Output the [x, y] coordinate of the center of the cell containing the given text.  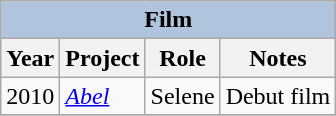
Role [182, 58]
2010 [30, 96]
Film [168, 20]
Debut film [278, 96]
Abel [102, 96]
Selene [182, 96]
Project [102, 58]
Notes [278, 58]
Year [30, 58]
